Capture the cell that displays the provided text and extract its (x, y) central coordinate. 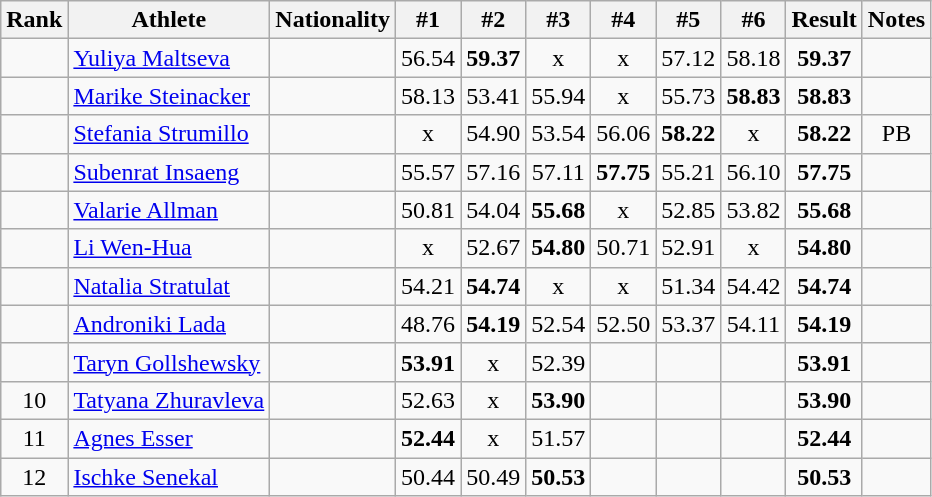
#4 (624, 20)
58.13 (428, 96)
Marike Steinacker (169, 96)
50.71 (624, 248)
58.18 (754, 58)
Valarie Allman (169, 210)
Yuliya Maltseva (169, 58)
54.11 (754, 324)
54.04 (494, 210)
10 (34, 400)
Nationality (333, 20)
12 (34, 477)
Subenrat Insaeng (169, 172)
57.12 (688, 58)
Result (824, 20)
Li Wen-Hua (169, 248)
52.50 (624, 324)
#5 (688, 20)
#1 (428, 20)
52.63 (428, 400)
Rank (34, 20)
11 (34, 438)
PB (896, 134)
55.73 (688, 96)
53.54 (558, 134)
54.90 (494, 134)
52.91 (688, 248)
Taryn Gollshewsky (169, 362)
Agnes Esser (169, 438)
Natalia Stratulat (169, 286)
57.11 (558, 172)
51.57 (558, 438)
52.85 (688, 210)
50.49 (494, 477)
52.39 (558, 362)
Androniki Lada (169, 324)
53.37 (688, 324)
#6 (754, 20)
Ischke Senekal (169, 477)
54.42 (754, 286)
52.67 (494, 248)
53.41 (494, 96)
51.34 (688, 286)
56.54 (428, 58)
54.21 (428, 286)
55.57 (428, 172)
48.76 (428, 324)
53.82 (754, 210)
56.10 (754, 172)
#2 (494, 20)
Athlete (169, 20)
50.81 (428, 210)
55.21 (688, 172)
56.06 (624, 134)
Tatyana Zhuravleva (169, 400)
Stefania Strumillo (169, 134)
57.16 (494, 172)
#3 (558, 20)
Notes (896, 20)
50.44 (428, 477)
55.94 (558, 96)
52.54 (558, 324)
